Locate the cell with the specified text and output its (x, y) center coordinate. 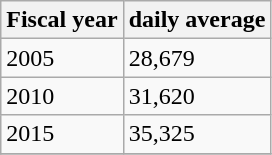
28,679 (197, 58)
2010 (62, 96)
35,325 (197, 134)
31,620 (197, 96)
2015 (62, 134)
Fiscal year (62, 20)
daily average (197, 20)
2005 (62, 58)
